Provide the (x, y) coordinate of the cell's center where the given text is located.  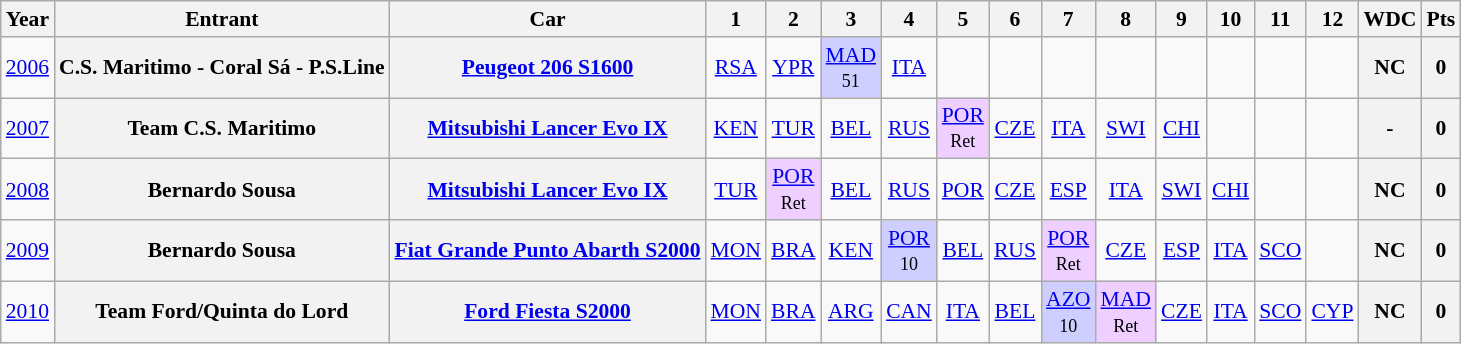
Entrant (222, 19)
Peugeot 206 S1600 (548, 68)
2006 (28, 68)
9 (1182, 19)
Pts (1440, 19)
POR10 (909, 250)
Car (548, 19)
8 (1126, 19)
MADRet (1126, 312)
Ford Fiesta S2000 (548, 312)
WDC (1390, 19)
3 (852, 19)
C.S. Maritimo - Coral Sá - P.S.Line (222, 68)
POR (963, 190)
CYP (1332, 312)
Team C.S. Maritimo (222, 128)
10 (1230, 19)
CAN (909, 312)
4 (909, 19)
AZO10 (1068, 312)
2009 (28, 250)
2008 (28, 190)
5 (963, 19)
RSA (736, 68)
7 (1068, 19)
MAD51 (852, 68)
Team Ford/Quinta do Lord (222, 312)
11 (1280, 19)
ARG (852, 312)
- (1390, 128)
Year (28, 19)
2007 (28, 128)
12 (1332, 19)
Fiat Grande Punto Abarth S2000 (548, 250)
2 (794, 19)
6 (1015, 19)
2010 (28, 312)
1 (736, 19)
YPR (794, 68)
